From the cell containing the given text, extract its center point as (X, Y) coordinate. 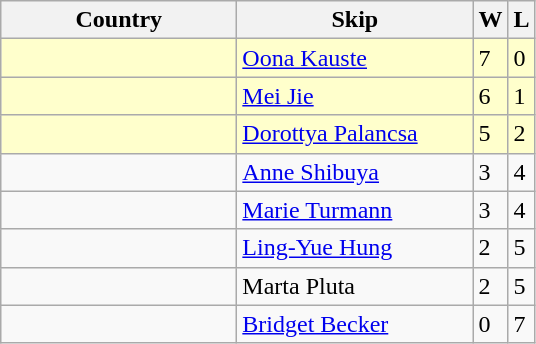
W (490, 20)
6 (490, 96)
Marie Turmann (355, 210)
L (522, 20)
Skip (355, 20)
Dorottya Palancsa (355, 134)
Oona Kauste (355, 58)
Anne Shibuya (355, 172)
Bridget Becker (355, 324)
Country (119, 20)
Ling-Yue Hung (355, 248)
Mei Jie (355, 96)
1 (522, 96)
Marta Pluta (355, 286)
